Return the [x, y] coordinate for the center point of the cell that contains the specified text.  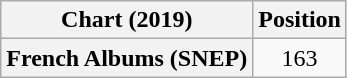
French Albums (SNEP) [127, 58]
Position [300, 20]
Chart (2019) [127, 20]
163 [300, 58]
